Find where the given text appears and provide that cell's center as (X, Y) coordinate. 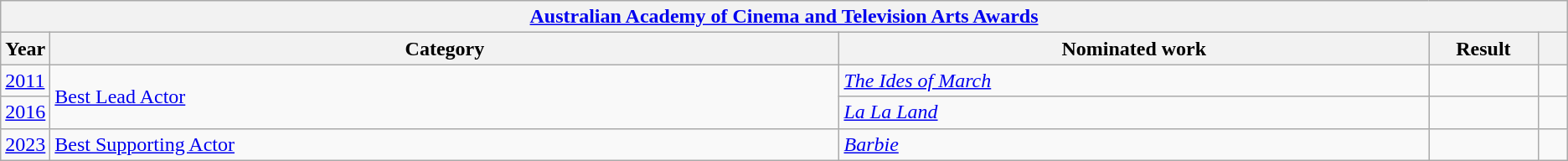
2016 (25, 112)
Year (25, 49)
Category (445, 49)
The Ides of March (1134, 80)
La La Land (1134, 112)
Nominated work (1134, 49)
Barbie (1134, 144)
2023 (25, 144)
Best Lead Actor (445, 96)
2011 (25, 80)
Result (1484, 49)
Australian Academy of Cinema and Television Arts Awards (784, 17)
Best Supporting Actor (445, 144)
